Scan for the cell matching the given text and deliver its [x, y] coordinate at center. 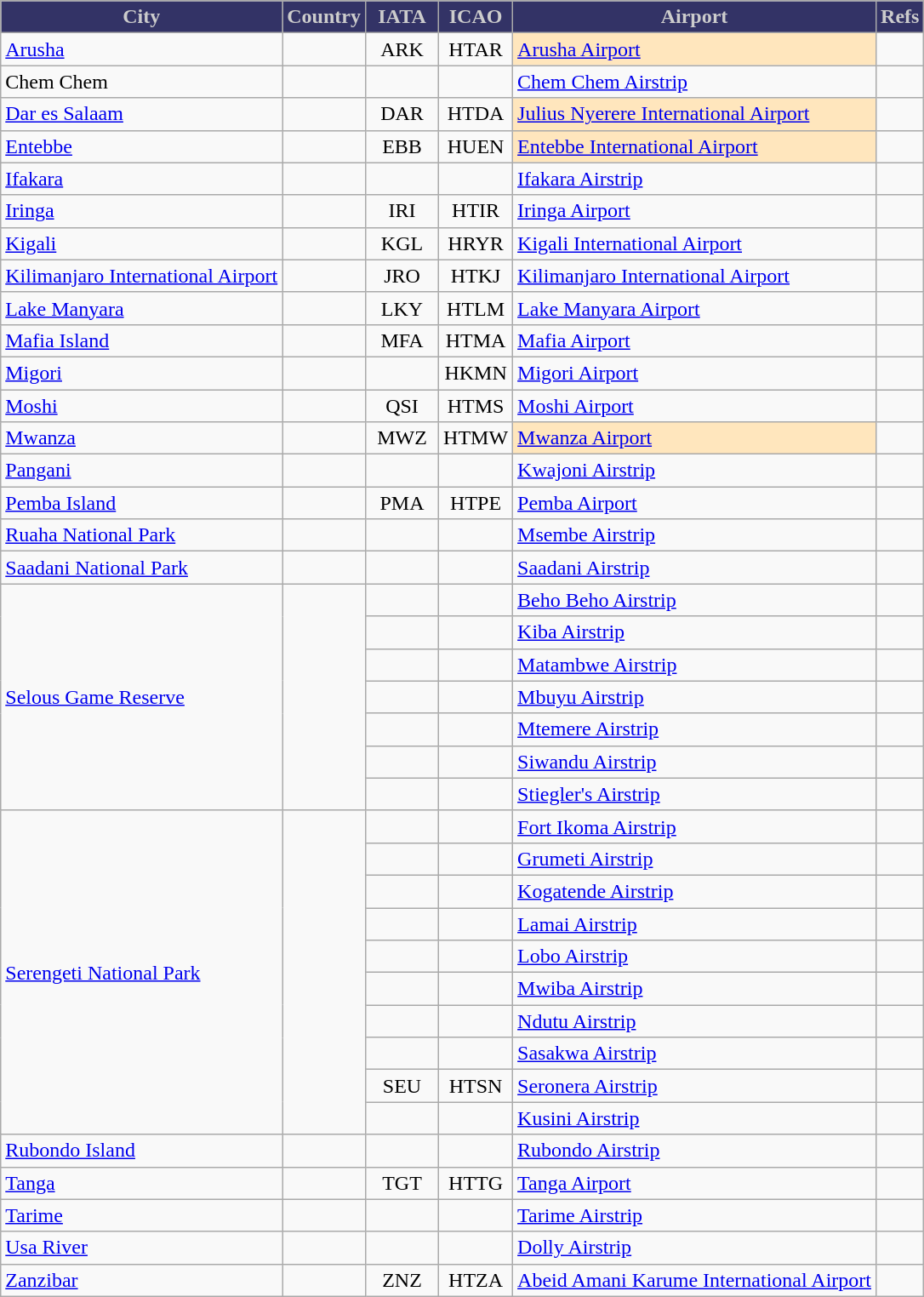
Grumeti Airstrip [694, 859]
HKMN [476, 373]
Entebbe [141, 146]
Rubondo Island [141, 1151]
EBB [402, 146]
KGL [402, 243]
Refs [900, 17]
HTMS [476, 406]
ICAO [476, 17]
JRO [402, 276]
Mwiba Airstrip [694, 989]
Chem Chem [141, 82]
Lobo Airstrip [694, 957]
Dar es Salaam [141, 114]
IRI [402, 211]
Mwanza Airport [694, 438]
Serengeti National Park [141, 972]
Seronera Airstrip [694, 1086]
Mbuyu Airstrip [694, 697]
Moshi Airport [694, 406]
Mwanza [141, 438]
IATA [402, 17]
Ifakara Airstrip [694, 179]
HTAR [476, 49]
Mtemere Airstrip [694, 729]
Matambwe Airstrip [694, 665]
ARK [402, 49]
QSI [402, 406]
TGT [402, 1183]
Kusini Airstrip [694, 1118]
Migori [141, 373]
Kigali International Airport [694, 243]
HTIR [476, 211]
Zanzibar [141, 1280]
Kigali [141, 243]
Arusha [141, 49]
DAR [402, 114]
Country [324, 17]
Stiegler's Airstrip [694, 794]
Pemba Island [141, 503]
Mafia Island [141, 340]
Tarime [141, 1215]
Ifakara [141, 179]
HTMA [476, 340]
Pangani [141, 471]
SEU [402, 1086]
Fort Ikoma Airstrip [694, 826]
Tanga Airport [694, 1183]
HTPE [476, 503]
HTZA [476, 1280]
Selous Game Reserve [141, 697]
Iringa [141, 211]
Saadani Airstrip [694, 568]
Beho Beho Airstrip [694, 600]
HTMW [476, 438]
Usa River [141, 1248]
Rubondo Airstrip [694, 1151]
Tanga [141, 1183]
HUEN [476, 146]
Kogatende Airstrip [694, 891]
MFA [402, 340]
Iringa Airport [694, 211]
Sasakwa Airstrip [694, 1054]
Migori Airport [694, 373]
Siwandu Airstrip [694, 762]
Kwajoni Airstrip [694, 471]
Tarime Airstrip [694, 1215]
Lamai Airstrip [694, 923]
Airport [694, 17]
ZNZ [402, 1280]
MWZ [402, 438]
HTLM [476, 308]
HTSN [476, 1086]
Abeid Amani Karume International Airport [694, 1280]
Pemba Airport [694, 503]
Moshi [141, 406]
HTTG [476, 1183]
Dolly Airstrip [694, 1248]
HTDA [476, 114]
Entebbe International Airport [694, 146]
Saadani National Park [141, 568]
Msembe Airstrip [694, 535]
Ruaha National Park [141, 535]
Ndutu Airstrip [694, 1021]
HTKJ [476, 276]
Kiba Airstrip [694, 632]
Arusha Airport [694, 49]
Julius Nyerere International Airport [694, 114]
HRYR [476, 243]
LKY [402, 308]
Lake Manyara [141, 308]
Chem Chem Airstrip [694, 82]
PMA [402, 503]
Mafia Airport [694, 340]
City [141, 17]
Lake Manyara Airport [694, 308]
